From the cell containing the given text, extract its center point as (X, Y) coordinate. 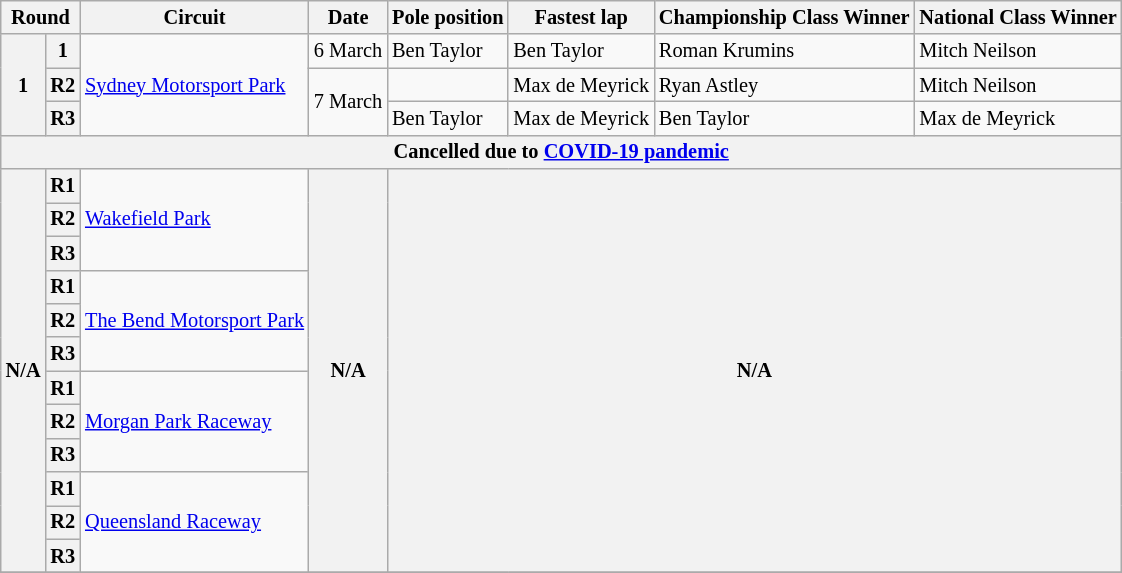
Pole position (448, 17)
Queensland Raceway (194, 522)
Fastest lap (581, 17)
Sydney Motorsport Park (194, 84)
Ryan Astley (784, 85)
Cancelled due to COVID-19 pandemic (562, 152)
Round (40, 17)
Championship Class Winner (784, 17)
The Bend Motorsport Park (194, 320)
Date (348, 17)
7 March (348, 102)
6 March (348, 51)
Wakefield Park (194, 220)
Roman Krumins (784, 51)
National Class Winner (1018, 17)
Circuit (194, 17)
Morgan Park Raceway (194, 422)
